Return the [x, y] coordinate for the center point of the cell that contains the specified text.  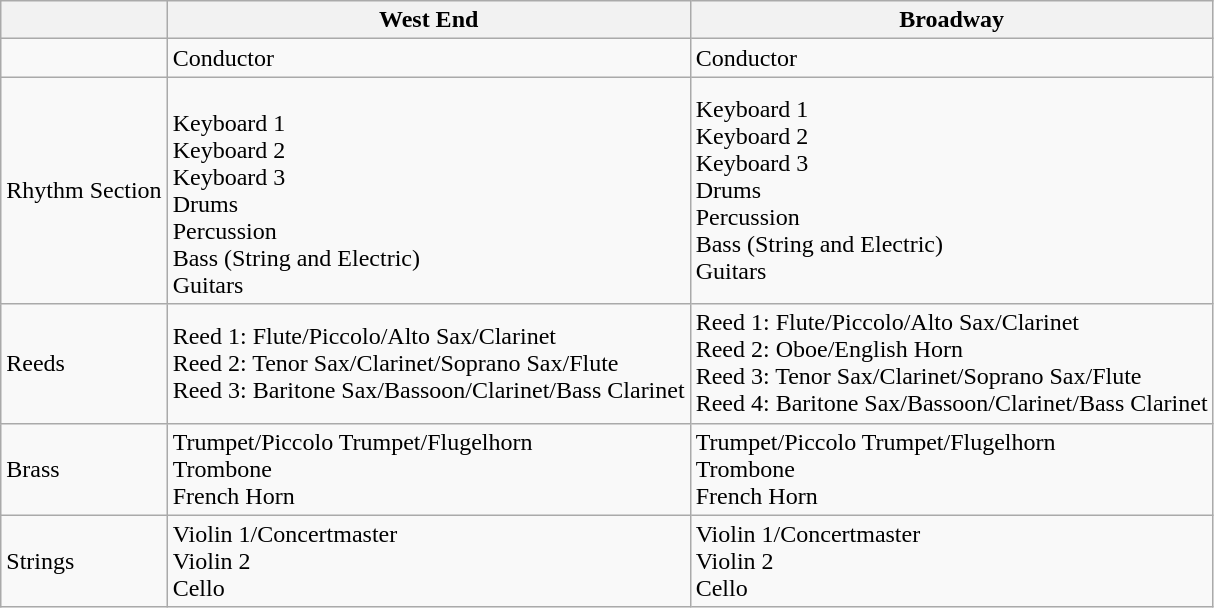
Brass [84, 469]
Rhythm Section [84, 190]
Broadway [952, 20]
Strings [84, 561]
West End [428, 20]
Reeds [84, 364]
Reed 1: Flute/Piccolo/Alto Sax/ClarinetReed 2: Tenor Sax/Clarinet/Soprano Sax/FluteReed 3: Baritone Sax/Bassoon/Clarinet/Bass Clarinet [428, 364]
